Detect which cell encompasses the target text, then output its (x, y) center coordinate. 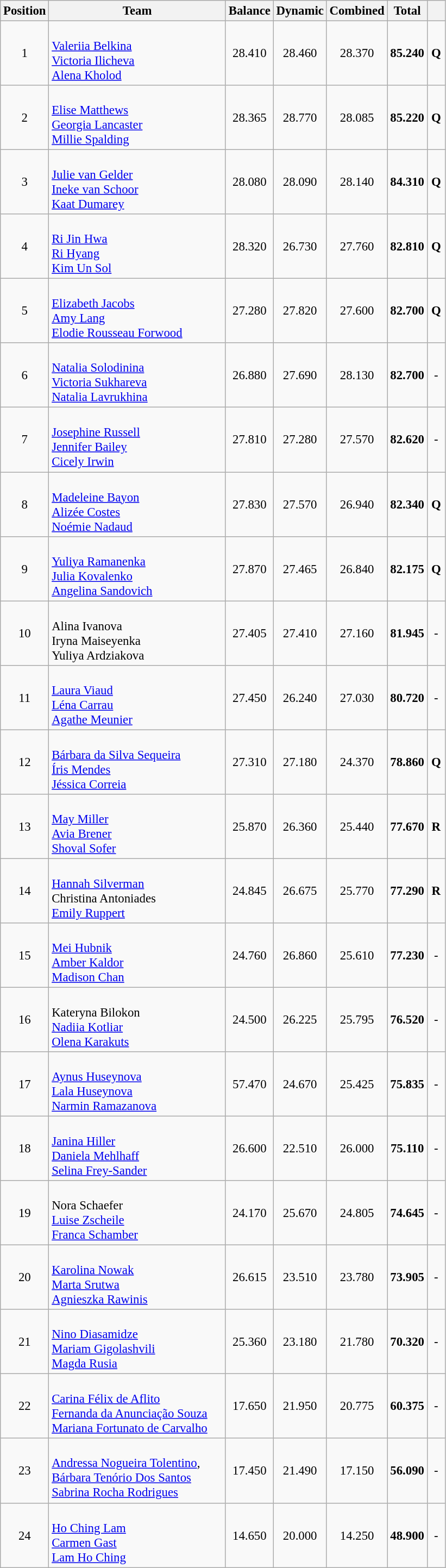
77.230 (407, 955)
12 (25, 762)
10 (25, 634)
Alina IvanovaIryna MaiseyenkaYuliya Ardziakova (137, 634)
25.770 (357, 891)
77.670 (407, 827)
21.950 (300, 1406)
28.320 (249, 247)
23.780 (357, 1278)
4 (25, 247)
27.810 (249, 440)
26.730 (300, 247)
Janina HillerDaniela MehlhaffSelina Frey-Sander (137, 1149)
24.500 (249, 1019)
13 (25, 827)
Laura ViaudLéna CarrauAgathe Meunier (137, 698)
14.650 (249, 1535)
16 (25, 1019)
Nora SchaeferLuise ZscheileFranca Schamber (137, 1213)
Kateryna BilokonNadiia KotliarOlena Karakuts (137, 1019)
Ho Ching LamCarmen GastLam Ho Ching (137, 1535)
22 (25, 1406)
Ri Jin HwaRi HyangKim Un Sol (137, 247)
73.905 (407, 1278)
1 (25, 53)
25.610 (357, 955)
27.760 (357, 247)
28.410 (249, 53)
Total (407, 11)
9 (25, 568)
26.000 (357, 1149)
28.090 (300, 183)
28.370 (357, 53)
17.450 (249, 1471)
27.870 (249, 568)
82.340 (407, 504)
76.520 (407, 1019)
23 (25, 1471)
80.720 (407, 698)
24 (25, 1535)
25.795 (357, 1019)
8 (25, 504)
27.820 (300, 311)
27.690 (300, 376)
Balance (249, 11)
May MillerAvia BrenerShoval Sofer (137, 827)
3 (25, 183)
26.840 (357, 568)
28.460 (300, 53)
Karolina NowakMarta SrutwaAgnieszka Rawinis (137, 1278)
82.620 (407, 440)
18 (25, 1149)
20.000 (300, 1535)
2 (25, 117)
27.310 (249, 762)
24.370 (357, 762)
26.600 (249, 1149)
27.600 (357, 311)
28.365 (249, 117)
26.240 (300, 698)
60.375 (407, 1406)
27.180 (300, 762)
27.410 (300, 634)
82.175 (407, 568)
Josephine RussellJennifer BaileyCicely Irwin (137, 440)
17.650 (249, 1406)
15 (25, 955)
84.310 (407, 183)
26.860 (300, 955)
27.030 (357, 698)
24.670 (300, 1084)
Elise MatthewsGeorgia LancasterMillie Spalding (137, 117)
24.805 (357, 1213)
Carina Félix de AflitoFernanda da Anunciação SouzaMariana Fortunato de Carvalho (137, 1406)
26.360 (300, 827)
57.470 (249, 1084)
77.290 (407, 891)
27.405 (249, 634)
Nino DiasamidzeMariam GigolashviliMagda Rusia (137, 1342)
Valeriia BelkinaVictoria IlichevaAlena Kholod (137, 53)
28.085 (357, 117)
78.860 (407, 762)
19 (25, 1213)
11 (25, 698)
23.510 (300, 1278)
24.760 (249, 955)
25.425 (357, 1084)
25.870 (249, 827)
26.940 (357, 504)
25.360 (249, 1342)
Elizabeth JacobsAmy LangElodie Rousseau Forwood (137, 311)
27.465 (300, 568)
Natalia SolodininaVictoria SukharevaNatalia Lavrukhina (137, 376)
26.225 (300, 1019)
82.810 (407, 247)
24.845 (249, 891)
6 (25, 376)
28.770 (300, 117)
21.490 (300, 1471)
Andressa Nogueira Tolentino,Bárbara Tenório Dos SantosSabrina Rocha Rodrigues (137, 1471)
85.220 (407, 117)
26.615 (249, 1278)
Julie van GelderIneke van SchoorKaat Dumarey (137, 183)
70.320 (407, 1342)
75.835 (407, 1084)
17 (25, 1084)
23.180 (300, 1342)
Mei HubnikAmber KaldorMadison Chan (137, 955)
Yuliya RamanenkaJulia KovalenkoAngelina Sandovich (137, 568)
Bárbara da Silva SequeiraÍris MendesJéssica Correia (137, 762)
26.880 (249, 376)
21 (25, 1342)
14 (25, 891)
7 (25, 440)
85.240 (407, 53)
Madeleine BayonAlizée CostesNoémie Nadaud (137, 504)
24.170 (249, 1213)
81.945 (407, 634)
75.110 (407, 1149)
56.090 (407, 1471)
21.780 (357, 1342)
14.250 (357, 1535)
28.140 (357, 183)
28.130 (357, 376)
Team (137, 11)
22.510 (300, 1149)
74.645 (407, 1213)
Combined (357, 11)
27.160 (357, 634)
25.440 (357, 827)
26.675 (300, 891)
20.775 (357, 1406)
Hannah SilvermanChristina AntoniadesEmily Ruppert (137, 891)
28.080 (249, 183)
5 (25, 311)
Position (25, 11)
20 (25, 1278)
25.670 (300, 1213)
Dynamic (300, 11)
48.900 (407, 1535)
27.450 (249, 698)
Aynus HuseynovaLala HuseynovaNarmin Ramazanova (137, 1084)
17.150 (357, 1471)
27.830 (249, 504)
